From the cell containing the given text, extract its center point as [x, y] coordinate. 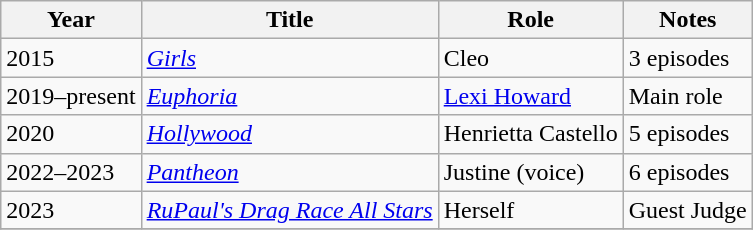
Herself [530, 210]
3 episodes [688, 58]
Lexi Howard [530, 96]
Role [530, 20]
Main role [688, 96]
5 episodes [688, 134]
6 episodes [688, 172]
Pantheon [290, 172]
Year [71, 20]
2019–present [71, 96]
Hollywood [290, 134]
Euphoria [290, 96]
Cleo [530, 58]
Henrietta Castello [530, 134]
Title [290, 20]
Girls [290, 58]
2015 [71, 58]
2022–2023 [71, 172]
RuPaul's Drag Race All Stars [290, 210]
Notes [688, 20]
Guest Judge [688, 210]
2023 [71, 210]
Justine (voice) [530, 172]
2020 [71, 134]
